Scan for the cell matching the given text and deliver its (X, Y) coordinate at center. 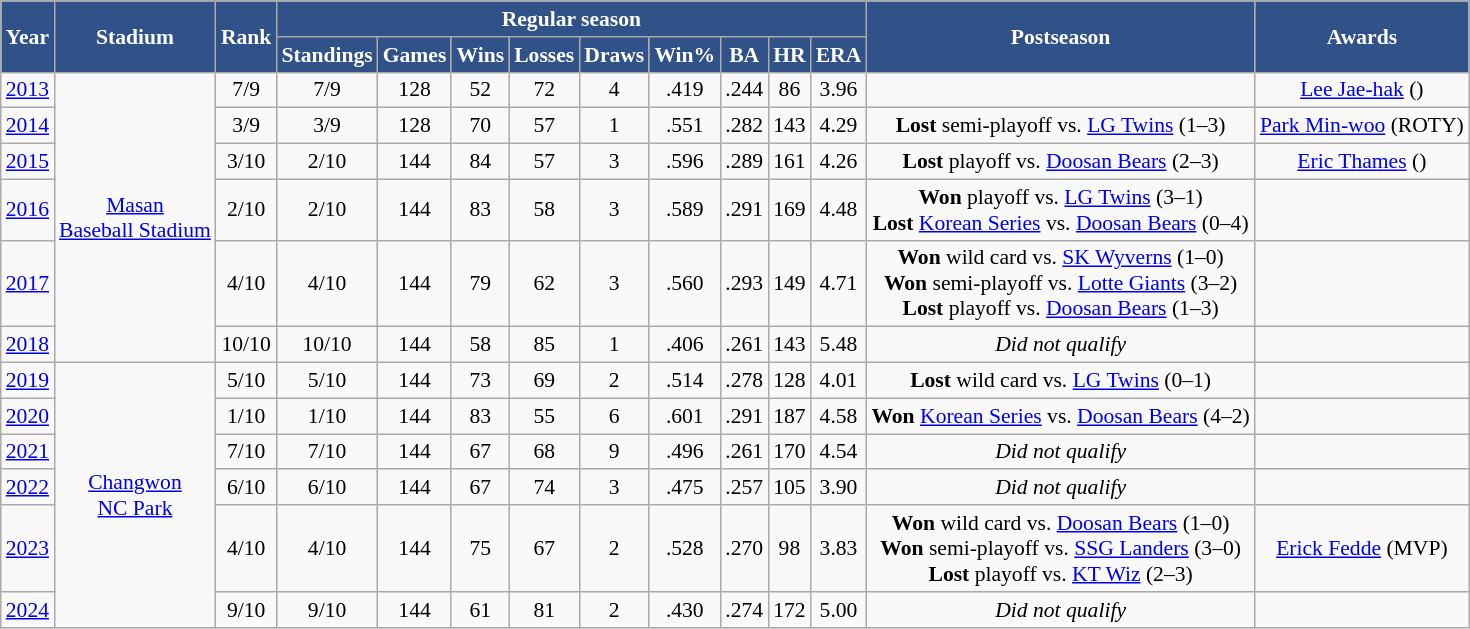
Rank (246, 36)
.528 (684, 548)
98 (790, 548)
.496 (684, 452)
3.90 (839, 488)
Erick Fedde (MVP) (1362, 548)
.514 (684, 381)
Postseason (1060, 36)
62 (544, 284)
2019 (28, 381)
2014 (28, 126)
2022 (28, 488)
72 (544, 90)
.257 (744, 488)
2013 (28, 90)
.406 (684, 345)
170 (790, 452)
Lost semi-playoff vs. LG Twins (1–3) (1060, 126)
3.83 (839, 548)
Draws (614, 55)
161 (790, 162)
2020 (28, 416)
52 (480, 90)
4.71 (839, 284)
84 (480, 162)
Won playoff vs. LG Twins (3–1) Lost Korean Series vs. Doosan Bears (0–4) (1060, 210)
3/10 (246, 162)
.419 (684, 90)
Lee Jae-hak () (1362, 90)
4.01 (839, 381)
149 (790, 284)
Won Korean Series vs. Doosan Bears (4–2) (1060, 416)
Won wild card vs. SK Wyverns (1–0) Won semi-playoff vs. Lotte Giants (3–2) Lost playoff vs. Doosan Bears (1–3) (1060, 284)
ChangwonNC Park (135, 496)
61 (480, 610)
6 (614, 416)
.430 (684, 610)
HR (790, 55)
9 (614, 452)
Lost wild card vs. LG Twins (0–1) (1060, 381)
5.48 (839, 345)
.596 (684, 162)
3.96 (839, 90)
Stadium (135, 36)
73 (480, 381)
2024 (28, 610)
68 (544, 452)
79 (480, 284)
Games (415, 55)
MasanBaseball Stadium (135, 217)
Eric Thames () (1362, 162)
.278 (744, 381)
.289 (744, 162)
.475 (684, 488)
4.26 (839, 162)
2016 (28, 210)
2018 (28, 345)
4 (614, 90)
Regular season (571, 19)
.551 (684, 126)
187 (790, 416)
.274 (744, 610)
Awards (1362, 36)
4.48 (839, 210)
70 (480, 126)
172 (790, 610)
BA (744, 55)
2023 (28, 548)
Standings (326, 55)
Lost playoff vs. Doosan Bears (2–3) (1060, 162)
Won wild card vs. Doosan Bears (1–0) Won semi-playoff vs. SSG Landers (3–0)Lost playoff vs. KT Wiz (2–3) (1060, 548)
2021 (28, 452)
2017 (28, 284)
4.29 (839, 126)
Park Min-woo (ROTY) (1362, 126)
.270 (744, 548)
.282 (744, 126)
4.58 (839, 416)
5.00 (839, 610)
.293 (744, 284)
169 (790, 210)
105 (790, 488)
69 (544, 381)
.244 (744, 90)
86 (790, 90)
Losses (544, 55)
81 (544, 610)
.589 (684, 210)
85 (544, 345)
.601 (684, 416)
2015 (28, 162)
4.54 (839, 452)
74 (544, 488)
55 (544, 416)
Win% (684, 55)
75 (480, 548)
Wins (480, 55)
ERA (839, 55)
Year (28, 36)
.560 (684, 284)
